Scan for the cell matching the given text and deliver its [X, Y] coordinate at center. 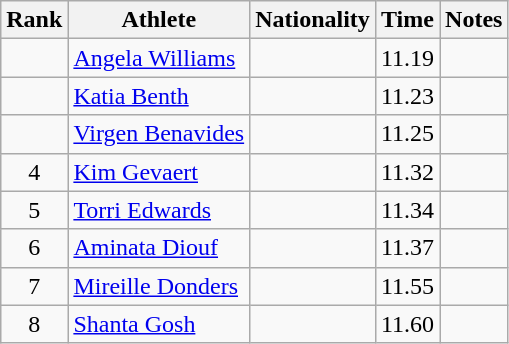
Angela Williams [159, 58]
Virgen Benavides [159, 134]
Kim Gevaert [159, 172]
11.34 [407, 210]
Shanta Gosh [159, 324]
11.23 [407, 96]
11.60 [407, 324]
Time [407, 20]
11.25 [407, 134]
11.37 [407, 248]
7 [34, 286]
Athlete [159, 20]
Rank [34, 20]
Nationality [313, 20]
11.19 [407, 58]
Aminata Diouf [159, 248]
11.55 [407, 286]
6 [34, 248]
11.32 [407, 172]
Katia Benth [159, 96]
4 [34, 172]
Notes [474, 20]
5 [34, 210]
Mireille Donders [159, 286]
8 [34, 324]
Torri Edwards [159, 210]
